Pinpoint the cell where the given text exists, returning its [X, Y] midpoint coordinate. 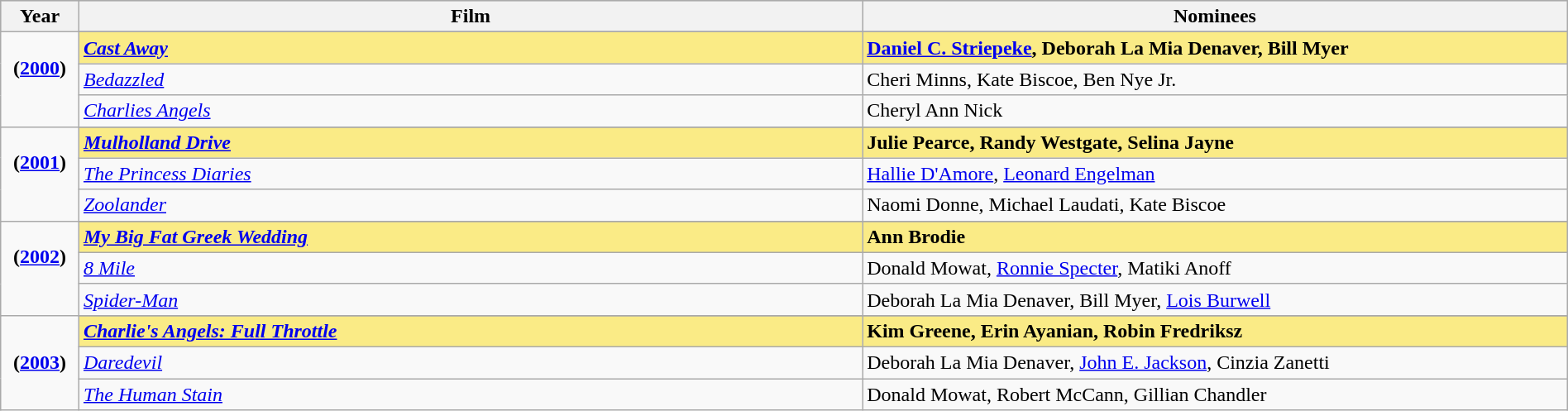
Hallie D'Amore, Leonard Engelman [1216, 174]
The Human Stain [470, 394]
Cheri Minns, Kate Biscoe, Ben Nye Jr. [1216, 79]
Donald Mowat, Ronnie Specter, Matiki Anoff [1216, 268]
(2002) [40, 268]
Daniel C. Striepeke, Deborah La Mia Denaver, Bill Myer [1216, 48]
Mulholland Drive [470, 142]
My Big Fat Greek Wedding [470, 237]
Year [40, 17]
Deborah La Mia Denaver, Bill Myer, Lois Burwell [1216, 299]
(2000) [40, 79]
Film [470, 17]
Naomi Donne, Michael Laudati, Kate Biscoe [1216, 205]
Daredevil [470, 362]
Cheryl Ann Nick [1216, 111]
Spider-Man [470, 299]
Kim Greene, Erin Ayanian, Robin Fredriksz [1216, 331]
The Princess Diaries [470, 174]
Charlies Angels [470, 111]
Cast Away [470, 48]
Bedazzled [470, 79]
Charlie's Angels: Full Throttle [470, 331]
(2003) [40, 362]
Julie Pearce, Randy Westgate, Selina Jayne [1216, 142]
Nominees [1216, 17]
Ann Brodie [1216, 237]
Donald Mowat, Robert McCann, Gillian Chandler [1216, 394]
(2001) [40, 174]
Deborah La Mia Denaver, John E. Jackson, Cinzia Zanetti [1216, 362]
Zoolander [470, 205]
8 Mile [470, 268]
